Locate the cell with the specified text and output its [X, Y] center coordinate. 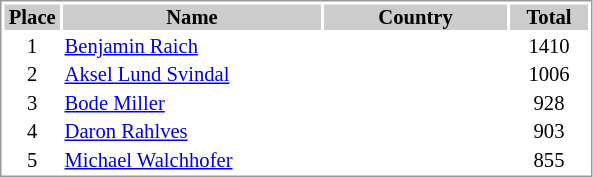
Name [192, 17]
855 [549, 160]
4 [32, 131]
Aksel Lund Svindal [192, 75]
Daron Rahlves [192, 131]
Place [32, 17]
Total [549, 17]
3 [32, 103]
5 [32, 160]
Country [416, 17]
2 [32, 75]
928 [549, 103]
1 [32, 46]
903 [549, 131]
Benjamin Raich [192, 46]
1410 [549, 46]
Michael Walchhofer [192, 160]
Bode Miller [192, 103]
1006 [549, 75]
